Find where the given text appears and provide that cell's center as (X, Y) coordinate. 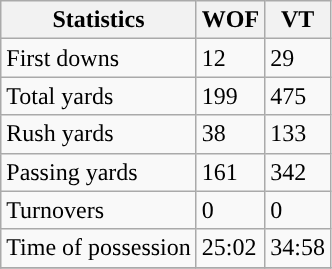
161 (230, 172)
475 (298, 96)
38 (230, 134)
34:58 (298, 248)
29 (298, 58)
342 (298, 172)
12 (230, 58)
199 (230, 96)
Passing yards (99, 172)
VT (298, 20)
Statistics (99, 20)
133 (298, 134)
WOF (230, 20)
Rush yards (99, 134)
25:02 (230, 248)
Time of possession (99, 248)
Total yards (99, 96)
Turnovers (99, 210)
First downs (99, 58)
